For the text-containing cell, return its midpoint in (X, Y) coordinate format. 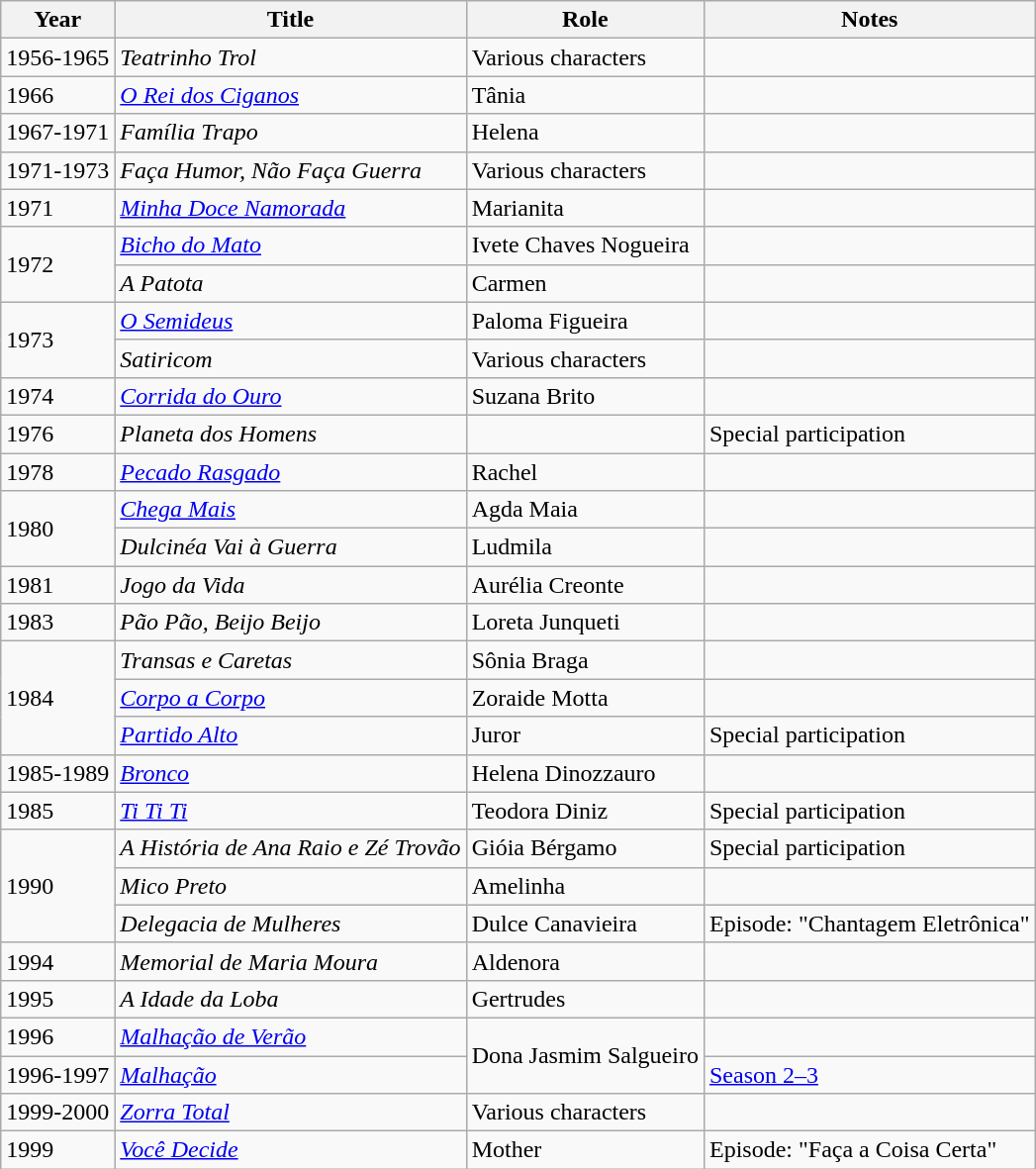
1971 (57, 208)
1972 (57, 264)
Helena Dinozzauro (585, 773)
1976 (57, 434)
Bicho do Mato (291, 245)
Aldenora (585, 961)
A História de Ana Raio e Zé Trovão (291, 848)
Teodora Diniz (585, 811)
Família Trapo (291, 133)
Ti Ti Ti (291, 811)
1985 (57, 811)
1996 (57, 1036)
1999 (57, 1150)
Dona Jasmim Salgueiro (585, 1055)
Minha Doce Namorada (291, 208)
Planeta dos Homens (291, 434)
Marianita (585, 208)
Helena (585, 133)
Amelinha (585, 886)
Loreta Junqueti (585, 623)
1967-1971 (57, 133)
Role (585, 20)
1981 (57, 585)
1966 (57, 95)
Memorial de Maria Moura (291, 961)
A Patota (291, 283)
Juror (585, 735)
Jogo da Vida (291, 585)
Corpo a Corpo (291, 698)
Sônia Braga (585, 660)
1994 (57, 961)
O Rei dos Ciganos (291, 95)
1984 (57, 698)
1999-2000 (57, 1113)
Season 2–3 (869, 1074)
Suzana Brito (585, 396)
1978 (57, 472)
Notes (869, 20)
Title (291, 20)
Episode: "Chantagem Eletrônica" (869, 924)
Malhação (291, 1074)
1956-1965 (57, 57)
Gióia Bérgamo (585, 848)
1985-1989 (57, 773)
Partido Alto (291, 735)
1995 (57, 999)
Dulcinéa Vai à Guerra (291, 547)
Pão Pão, Beijo Beijo (291, 623)
Faça Humor, Não Faça Guerra (291, 170)
Carmen (585, 283)
Delegacia de Mulheres (291, 924)
Corrida do Ouro (291, 396)
Malhação de Verão (291, 1036)
Mico Preto (291, 886)
Aurélia Creonte (585, 585)
Bronco (291, 773)
Agda Maia (585, 510)
Mother (585, 1150)
1973 (57, 340)
Transas e Caretas (291, 660)
Zoraide Motta (585, 698)
Satiricom (291, 358)
Episode: "Faça a Coisa Certa" (869, 1150)
Dulce Canavieira (585, 924)
Paloma Figueira (585, 321)
1990 (57, 886)
O Semideus (291, 321)
1983 (57, 623)
Ivete Chaves Nogueira (585, 245)
Gertrudes (585, 999)
Rachel (585, 472)
Pecado Rasgado (291, 472)
Tânia (585, 95)
Ludmila (585, 547)
Year (57, 20)
1974 (57, 396)
Chega Mais (291, 510)
A Idade da Loba (291, 999)
1971-1973 (57, 170)
Você Decide (291, 1150)
Teatrinho Trol (291, 57)
1996-1997 (57, 1074)
Zorra Total (291, 1113)
1980 (57, 529)
